Return (X, Y) of the center of cell containing provided text 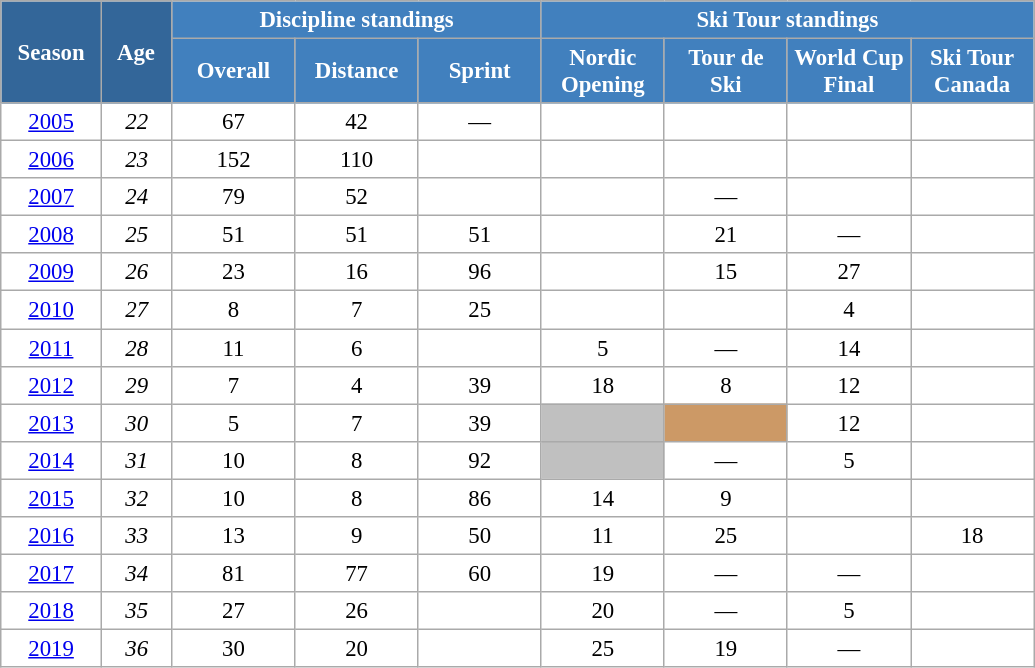
2006 (52, 160)
Season (52, 52)
13 (234, 536)
110 (356, 160)
21 (726, 235)
2015 (52, 498)
Tour deSki (726, 72)
Overall (234, 72)
2007 (52, 197)
42 (356, 122)
16 (356, 273)
2017 (52, 573)
79 (234, 197)
60 (480, 573)
77 (356, 573)
Age (136, 52)
67 (234, 122)
81 (234, 573)
2019 (52, 648)
36 (136, 648)
NordicOpening (602, 72)
2013 (52, 423)
34 (136, 573)
92 (480, 460)
50 (480, 536)
28 (136, 348)
2009 (52, 273)
22 (136, 122)
2016 (52, 536)
96 (480, 273)
2011 (52, 348)
35 (136, 611)
33 (136, 536)
86 (480, 498)
2010 (52, 310)
2005 (52, 122)
Sprint (480, 72)
29 (136, 385)
2018 (52, 611)
2012 (52, 385)
32 (136, 498)
Discipline standings (356, 20)
2014 (52, 460)
31 (136, 460)
24 (136, 197)
Distance (356, 72)
6 (356, 348)
World CupFinal (848, 72)
152 (234, 160)
2008 (52, 235)
52 (356, 197)
Ski Tour standings (787, 20)
15 (726, 273)
Ski TourCanada (972, 72)
